From the cell containing the given text, extract its center point as [x, y] coordinate. 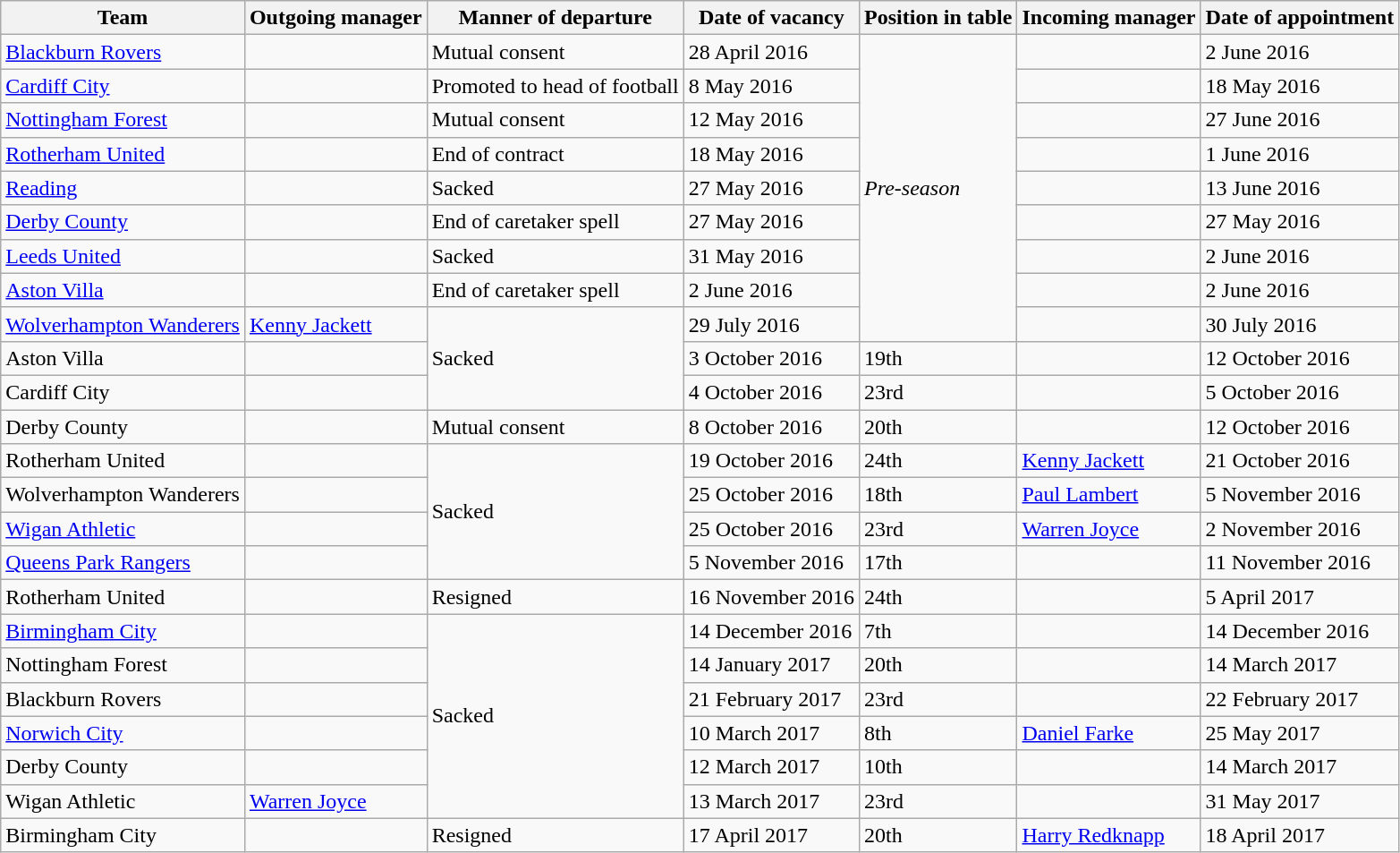
Pre-season [938, 188]
21 October 2016 [1300, 461]
16 November 2016 [771, 597]
28 April 2016 [771, 52]
Harry Redknapp [1109, 835]
Daniel Farke [1109, 733]
Date of vacancy [771, 18]
4 October 2016 [771, 392]
Reading [123, 188]
21 February 2017 [771, 699]
29 July 2016 [771, 324]
19 October 2016 [771, 461]
End of contract [555, 154]
13 June 2016 [1300, 188]
Incoming manager [1109, 18]
Norwich City [123, 733]
25 May 2017 [1300, 733]
Queens Park Rangers [123, 563]
27 June 2016 [1300, 120]
18th [938, 495]
10th [938, 767]
7th [938, 631]
3 October 2016 [771, 358]
31 May 2017 [1300, 801]
12 May 2016 [771, 120]
Position in table [938, 18]
22 February 2017 [1300, 699]
8 October 2016 [771, 427]
Promoted to head of football [555, 86]
17 April 2017 [771, 835]
5 April 2017 [1300, 597]
Leeds United [123, 256]
18 April 2017 [1300, 835]
Team [123, 18]
Date of appointment [1300, 18]
5 October 2016 [1300, 392]
14 January 2017 [771, 665]
8th [938, 733]
12 March 2017 [771, 767]
19th [938, 358]
Outgoing manager [335, 18]
31 May 2016 [771, 256]
Manner of departure [555, 18]
10 March 2017 [771, 733]
2 November 2016 [1300, 529]
17th [938, 563]
30 July 2016 [1300, 324]
1 June 2016 [1300, 154]
8 May 2016 [771, 86]
13 March 2017 [771, 801]
11 November 2016 [1300, 563]
Paul Lambert [1109, 495]
